Detect which cell encompasses the target text, then output its [x, y] center coordinate. 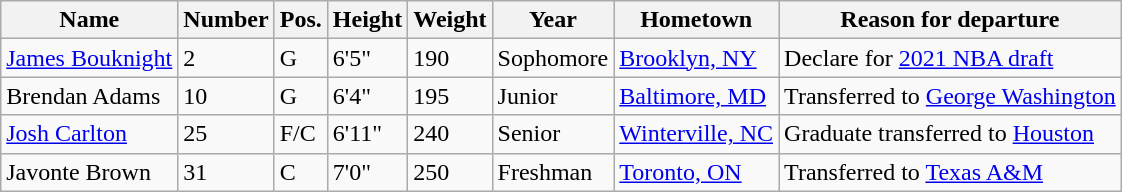
Josh Carlton [90, 134]
6'4" [367, 96]
2 [226, 58]
Brooklyn, NY [696, 58]
Transferred to George Washington [950, 96]
195 [450, 96]
Baltimore, MD [696, 96]
Javonte Brown [90, 172]
Freshman [553, 172]
31 [226, 172]
Hometown [696, 20]
Graduate transferred to Houston [950, 134]
Winterville, NC [696, 134]
Declare for 2021 NBA draft [950, 58]
Height [367, 20]
C [300, 172]
F/C [300, 134]
240 [450, 134]
James Bouknight [90, 58]
6'11" [367, 134]
Reason for departure [950, 20]
Toronto, ON [696, 172]
6'5" [367, 58]
7'0" [367, 172]
Senior [553, 134]
Brendan Adams [90, 96]
190 [450, 58]
250 [450, 172]
Sophomore [553, 58]
10 [226, 96]
Transferred to Texas A&M [950, 172]
Pos. [300, 20]
25 [226, 134]
Year [553, 20]
Number [226, 20]
Weight [450, 20]
Name [90, 20]
Junior [553, 96]
